Output the (x, y) coordinate of the center of the cell containing the given text.  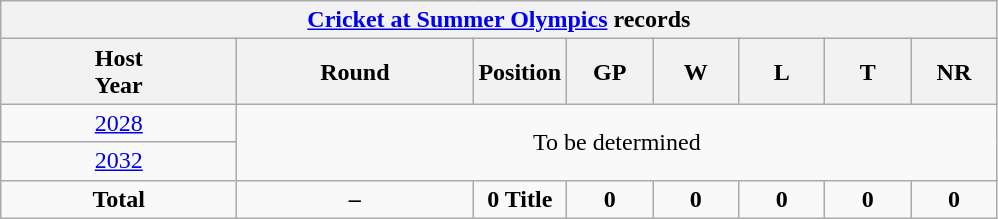
HostYear (119, 72)
W (696, 72)
Cricket at Summer Olympics records (499, 20)
2028 (119, 123)
– (355, 199)
0 Title (520, 199)
T (868, 72)
NR (954, 72)
2032 (119, 161)
L (782, 72)
Round (355, 72)
To be determined (617, 142)
Position (520, 72)
Total (119, 199)
GP (610, 72)
